Detect which cell encompasses the target text, then output its [x, y] center coordinate. 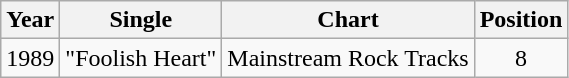
1989 [30, 58]
Chart [348, 20]
Single [141, 20]
Year [30, 20]
"Foolish Heart" [141, 58]
Mainstream Rock Tracks [348, 58]
Position [521, 20]
8 [521, 58]
